For the text-containing cell, return its midpoint in (X, Y) coordinate format. 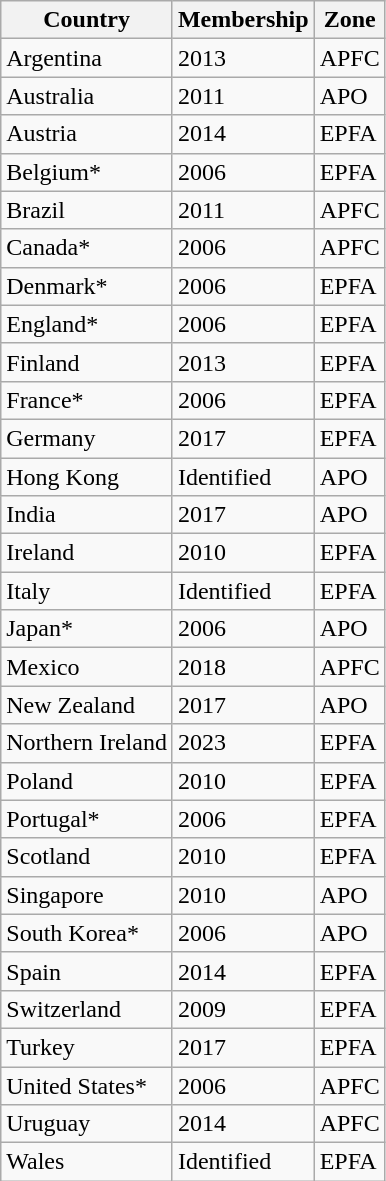
Ireland (87, 553)
Country (87, 20)
Austria (87, 134)
France* (87, 400)
Turkey (87, 1047)
Zone (350, 20)
Belgium* (87, 172)
Brazil (87, 210)
Portugal* (87, 819)
Scotland (87, 857)
Wales (87, 1162)
Germany (87, 438)
New Zealand (87, 705)
Mexico (87, 667)
India (87, 515)
Uruguay (87, 1124)
Japan* (87, 629)
Finland (87, 362)
Argentina (87, 58)
Denmark* (87, 286)
2009 (243, 1009)
Northern Ireland (87, 743)
Canada* (87, 248)
United States* (87, 1085)
England* (87, 324)
Spain (87, 971)
Switzerland (87, 1009)
Singapore (87, 895)
Italy (87, 591)
2023 (243, 743)
Poland (87, 781)
Hong Kong (87, 477)
2018 (243, 667)
Membership (243, 20)
South Korea* (87, 933)
Australia (87, 96)
